Search for the cell housing the specified text and yield its (x, y) center coordinate. 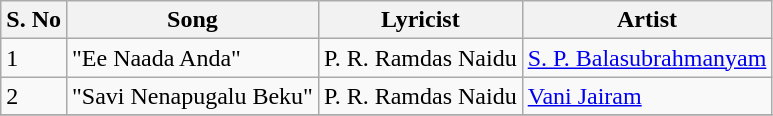
S. P. Balasubrahmanyam (647, 58)
Artist (647, 20)
Lyricist (420, 20)
"Savi Nenapugalu Beku" (192, 96)
Vani Jairam (647, 96)
"Ee Naada Anda" (192, 58)
Song (192, 20)
1 (34, 58)
2 (34, 96)
S. No (34, 20)
